Find where the given text appears and provide that cell's center as (x, y) coordinate. 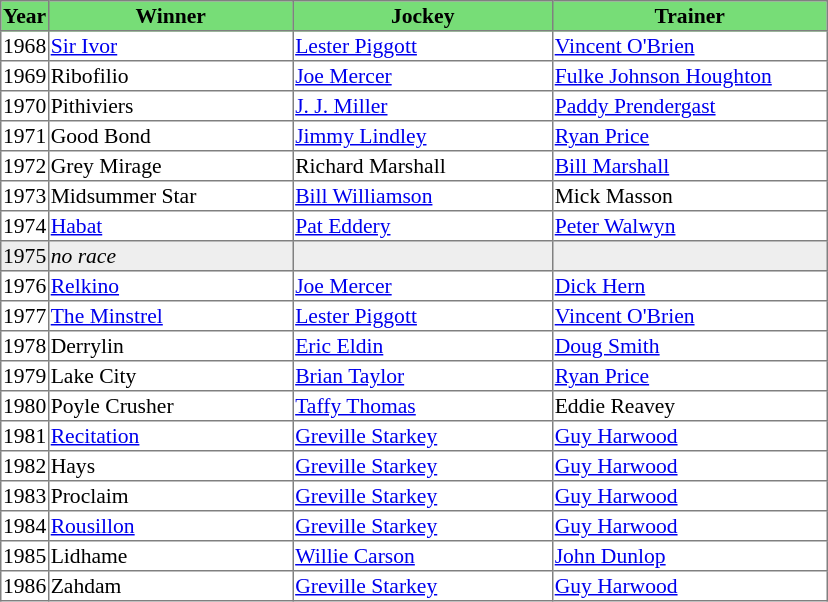
Sir Ivor (170, 46)
The Minstrel (170, 316)
Eddie Reavey (689, 406)
Dick Hern (689, 286)
Winner (170, 16)
1975 (25, 256)
1982 (25, 466)
1968 (25, 46)
Recitation (170, 436)
1985 (25, 556)
Hays (170, 466)
1979 (25, 376)
1970 (25, 106)
Zahdam (170, 586)
1980 (25, 406)
Proclaim (170, 496)
Pithiviers (170, 106)
1986 (25, 586)
1974 (25, 226)
Year (25, 16)
1973 (25, 196)
1984 (25, 526)
1983 (25, 496)
Eric Eldin (423, 346)
Ribofilio (170, 76)
Lidhame (170, 556)
Good Bond (170, 136)
Trainer (689, 16)
no race (170, 256)
Bill Williamson (423, 196)
1976 (25, 286)
John Dunlop (689, 556)
Relkino (170, 286)
Peter Walwyn (689, 226)
Jockey (423, 16)
1977 (25, 316)
Doug Smith (689, 346)
Paddy Prendergast (689, 106)
1981 (25, 436)
Mick Masson (689, 196)
1969 (25, 76)
1971 (25, 136)
Pat Eddery (423, 226)
1978 (25, 346)
Midsummer Star (170, 196)
Lake City (170, 376)
Habat (170, 226)
Rousillon (170, 526)
Fulke Johnson Houghton (689, 76)
Brian Taylor (423, 376)
Taffy Thomas (423, 406)
Derrylin (170, 346)
Willie Carson (423, 556)
Bill Marshall (689, 166)
Grey Mirage (170, 166)
Poyle Crusher (170, 406)
Richard Marshall (423, 166)
Jimmy Lindley (423, 136)
J. J. Miller (423, 106)
1972 (25, 166)
